Identify which cell holds the provided text, then report its (x, y) central coordinate. 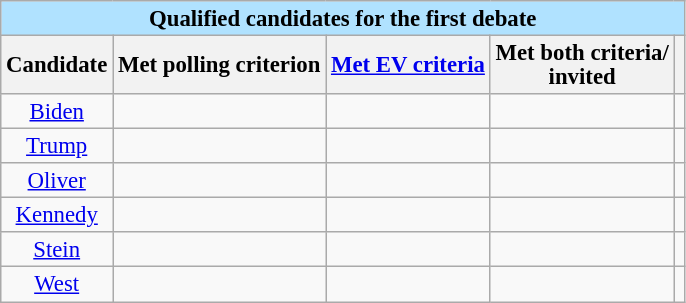
Qualified candidates for the first debate (343, 18)
Met both criteria/invited (582, 66)
Oliver (57, 180)
Biden (57, 112)
Kennedy (57, 216)
Met EV criteria (408, 66)
West (57, 284)
Stein (57, 250)
Candidate (57, 66)
Trump (57, 146)
Met polling criterion (220, 66)
